Pinpoint the cell where the given text exists, returning its [x, y] midpoint coordinate. 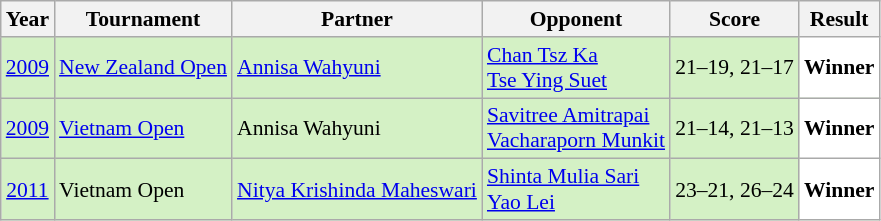
21–19, 21–17 [734, 68]
2011 [28, 190]
Nitya Krishinda Maheswari [357, 190]
Result [840, 19]
Year [28, 19]
Opponent [576, 19]
New Zealand Open [143, 68]
Tournament [143, 19]
21–14, 21–13 [734, 128]
Savitree Amitrapai Vacharaporn Munkit [576, 128]
23–21, 26–24 [734, 190]
Shinta Mulia Sari Yao Lei [576, 190]
Score [734, 19]
Chan Tsz Ka Tse Ying Suet [576, 68]
Partner [357, 19]
